Scan for the cell matching the given text and deliver its [x, y] coordinate at center. 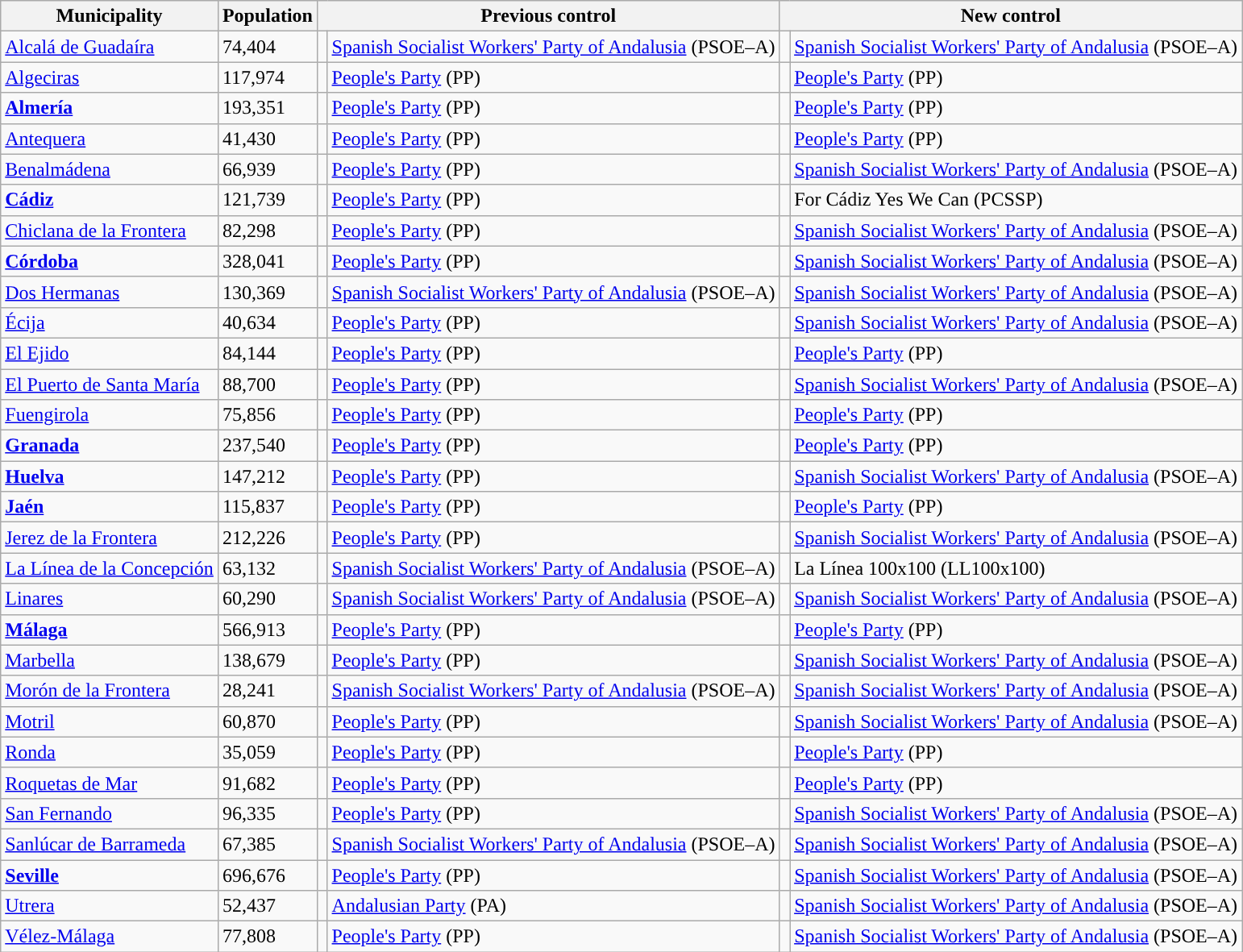
696,676 [268, 875]
28,241 [268, 691]
Huelva [110, 476]
La Línea 100x100 (LL100x100) [1016, 568]
Almería [110, 108]
Municipality [110, 16]
77,808 [268, 937]
Jaén [110, 507]
193,351 [268, 108]
96,335 [268, 813]
84,144 [268, 353]
130,369 [268, 292]
67,385 [268, 844]
74,404 [268, 47]
35,059 [268, 752]
Jerez de la Frontera [110, 538]
91,682 [268, 783]
117,974 [268, 77]
Benalmádena [110, 169]
Chiclana de la Frontera [110, 231]
Utrera [110, 906]
Fuengirola [110, 415]
El Puerto de Santa María [110, 385]
52,437 [268, 906]
Motril [110, 721]
60,290 [268, 599]
Antequera [110, 139]
Roquetas de Mar [110, 783]
88,700 [268, 385]
Sanlúcar de Barrameda [110, 844]
Marbella [110, 660]
63,132 [268, 568]
Vélez-Málaga [110, 937]
115,837 [268, 507]
212,226 [268, 538]
Cádiz [110, 200]
Morón de la Frontera [110, 691]
Linares [110, 599]
60,870 [268, 721]
Granada [110, 446]
New control [1011, 16]
121,739 [268, 200]
82,298 [268, 231]
Dos Hermanas [110, 292]
41,430 [268, 139]
237,540 [268, 446]
Málaga [110, 630]
Previous control [548, 16]
Córdoba [110, 261]
75,856 [268, 415]
La Línea de la Concepción [110, 568]
40,634 [268, 322]
El Ejido [110, 353]
566,913 [268, 630]
Écija [110, 322]
Population [268, 16]
Ronda [110, 752]
For Cádiz Yes We Can (PCSSP) [1016, 200]
328,041 [268, 261]
Algeciras [110, 77]
Andalusian Party (PA) [553, 906]
147,212 [268, 476]
66,939 [268, 169]
Seville [110, 875]
Alcalá de Guadaíra [110, 47]
138,679 [268, 660]
San Fernando [110, 813]
